Scan for the cell matching the given text and deliver its (x, y) coordinate at center. 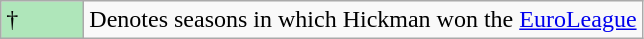
Denotes seasons in which Hickman won the EuroLeague (363, 20)
† (42, 20)
